From the cell containing the given text, extract its center point as [x, y] coordinate. 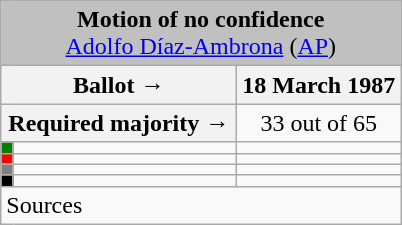
Sources [201, 205]
18 March 1987 [319, 85]
Required majority → [119, 123]
Motion of no confidenceAdolfo Díaz-Ambrona (AP) [201, 34]
Ballot → [119, 85]
33 out of 65 [319, 123]
